Identify which cell holds the provided text, then report its (X, Y) central coordinate. 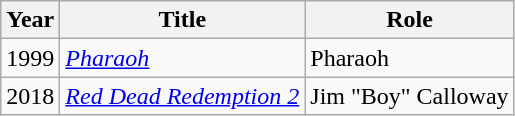
Jim "Boy" Calloway (410, 96)
2018 (30, 96)
Role (410, 20)
Red Dead Redemption 2 (182, 96)
Title (182, 20)
Year (30, 20)
1999 (30, 58)
